Return [X, Y] of the center of cell containing provided text 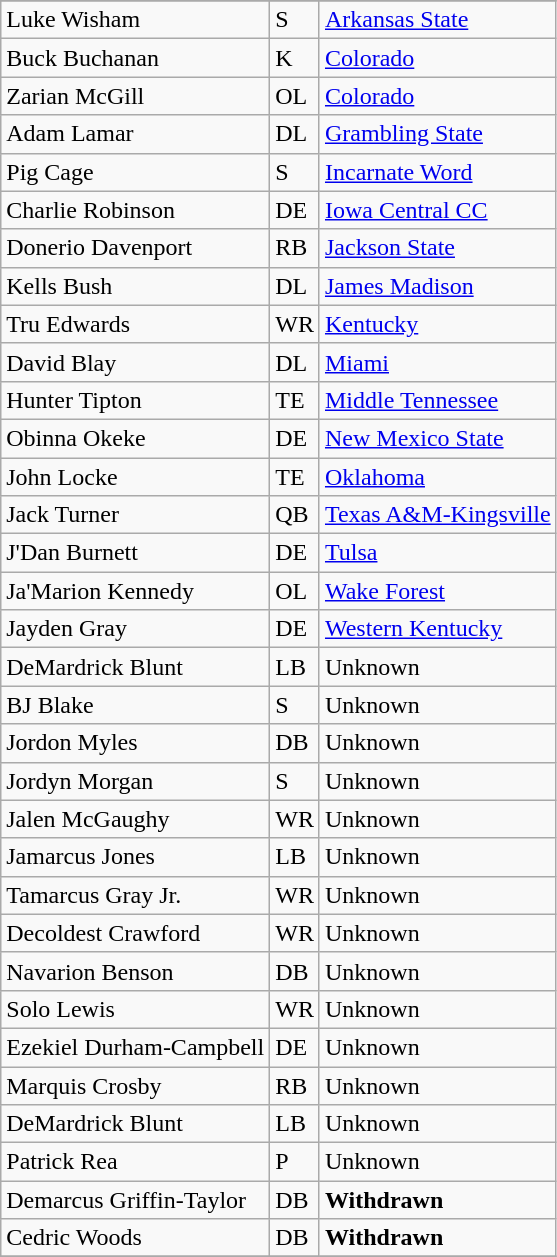
Jayden Gray [136, 629]
QB [295, 515]
Arkansas State [438, 20]
Zarian McGill [136, 96]
Solo Lewis [136, 1009]
Obinna Okeke [136, 438]
P [295, 1162]
Middle Tennessee [438, 400]
Adam Lamar [136, 134]
Miami [438, 362]
Texas A&M-Kingsville [438, 515]
Demarcus Griffin-Taylor [136, 1200]
Hunter Tipton [136, 400]
Ja'Marion Kennedy [136, 591]
Jordon Myles [136, 743]
Jackson State [438, 248]
K [295, 58]
Luke Wisham [136, 20]
Jamarcus Jones [136, 857]
Tru Edwards [136, 324]
Western Kentucky [438, 629]
Ezekiel Durham-Campbell [136, 1047]
Oklahoma [438, 477]
Jordyn Morgan [136, 781]
John Locke [136, 477]
Navarion Benson [136, 971]
Decoldest Crawford [136, 933]
Donerio Davenport [136, 248]
New Mexico State [438, 438]
David Blay [136, 362]
Cedric Woods [136, 1238]
Jalen McGaughy [136, 819]
Marquis Crosby [136, 1085]
Kells Bush [136, 286]
Patrick Rea [136, 1162]
J'Dan Burnett [136, 553]
James Madison [438, 286]
Iowa Central CC [438, 210]
Incarnate Word [438, 172]
Buck Buchanan [136, 58]
Jack Turner [136, 515]
Wake Forest [438, 591]
Pig Cage [136, 172]
Grambling State [438, 134]
Charlie Robinson [136, 210]
Kentucky [438, 324]
Tamarcus Gray Jr. [136, 895]
Tulsa [438, 553]
BJ Blake [136, 705]
